Extract the [X, Y] coordinate from the center of the cell holding the provided text.  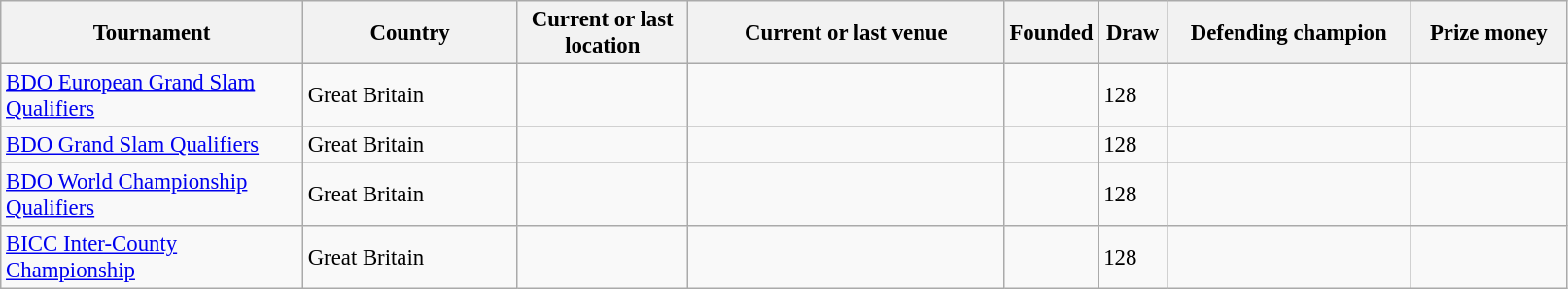
Draw [1133, 33]
BDO European Grand Slam Qualifiers [152, 95]
Current or last venue [847, 33]
Country [410, 33]
BDO World Championship Qualifiers [152, 195]
BICC Inter-County Championship [152, 257]
Defending champion [1289, 33]
Tournament [152, 33]
Current or last location [603, 33]
Prize money [1489, 33]
BDO Grand Slam Qualifiers [152, 145]
Founded [1052, 33]
